Detect which cell encompasses the target text, then output its [x, y] center coordinate. 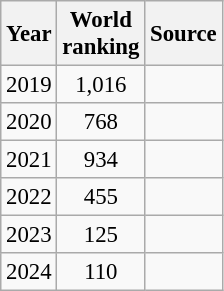
Source [184, 34]
934 [101, 160]
2020 [29, 122]
2021 [29, 160]
455 [101, 197]
Worldranking [101, 34]
2022 [29, 197]
768 [101, 122]
125 [101, 235]
Year [29, 34]
2019 [29, 85]
2023 [29, 235]
1,016 [101, 85]
